Capture the cell that displays the provided text and extract its [X, Y] central coordinate. 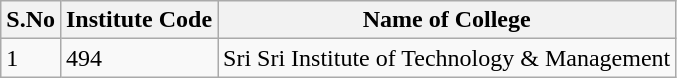
Sri Sri Institute of Technology & Management [447, 58]
1 [31, 58]
494 [138, 58]
Name of College [447, 20]
S.No [31, 20]
Institute Code [138, 20]
